Extract the (X, Y) coordinate from the center of the cell holding the provided text.  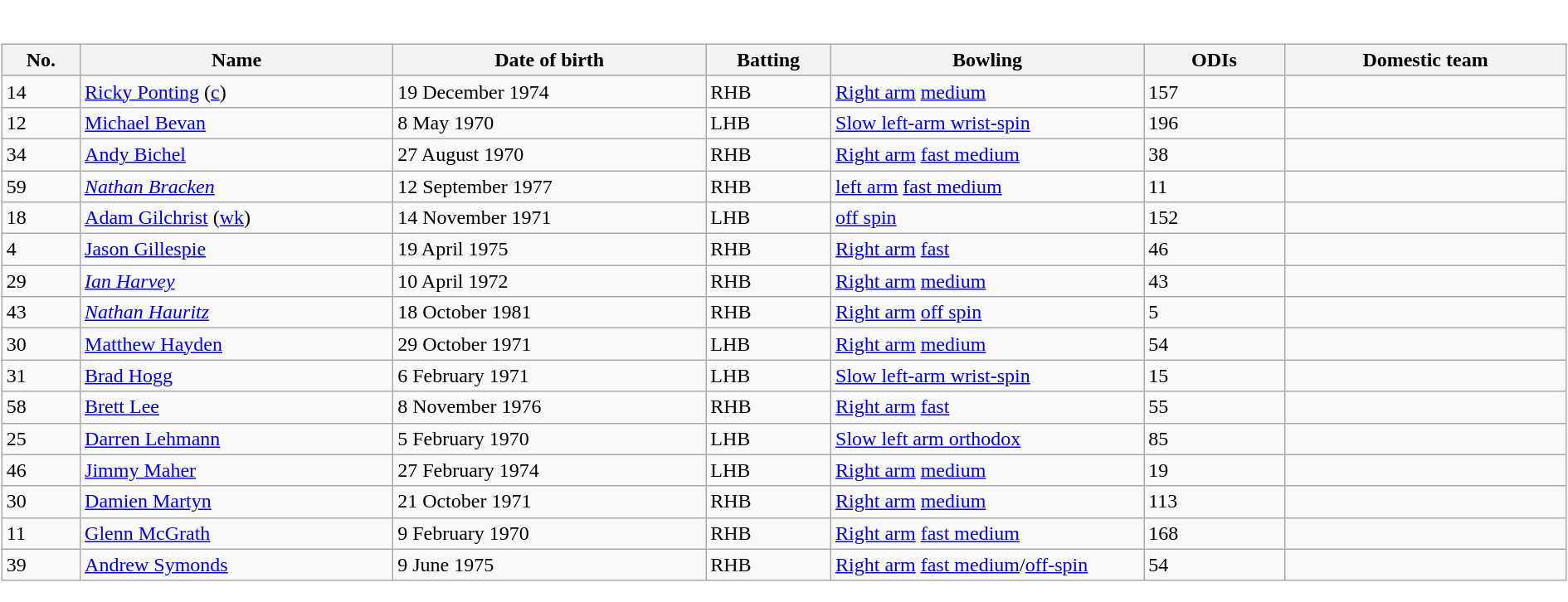
left arm fast medium (987, 187)
Slow left arm orthodox (987, 439)
168 (1215, 533)
18 (41, 218)
Batting (768, 60)
6 February 1971 (549, 376)
25 (41, 439)
152 (1215, 218)
off spin (987, 218)
38 (1215, 154)
157 (1215, 91)
5 February 1970 (549, 439)
34 (41, 154)
12 September 1977 (549, 187)
14 (41, 91)
39 (41, 565)
Adam Gilchrist (wk) (237, 218)
21 October 1971 (549, 502)
Right arm off spin (987, 313)
55 (1215, 407)
Brett Lee (237, 407)
Right arm fast medium/off-spin (987, 565)
Ricky Ponting (c) (237, 91)
Darren Lehmann (237, 439)
18 October 1981 (549, 313)
58 (41, 407)
Ian Harvey (237, 281)
Andy Bichel (237, 154)
8 November 1976 (549, 407)
8 May 1970 (549, 123)
Jimmy Maher (237, 470)
12 (41, 123)
Matthew Hayden (237, 344)
Michael Bevan (237, 123)
113 (1215, 502)
Name (237, 60)
27 February 1974 (549, 470)
85 (1215, 439)
27 August 1970 (549, 154)
14 November 1971 (549, 218)
19 December 1974 (549, 91)
9 June 1975 (549, 565)
Glenn McGrath (237, 533)
Nathan Hauritz (237, 313)
4 (41, 250)
Andrew Symonds (237, 565)
ODIs (1215, 60)
No. (41, 60)
19 April 1975 (549, 250)
19 (1215, 470)
5 (1215, 313)
10 April 1972 (549, 281)
Nathan Bracken (237, 187)
15 (1215, 376)
29 October 1971 (549, 344)
Domestic team (1425, 60)
196 (1215, 123)
Brad Hogg (237, 376)
Damien Martyn (237, 502)
9 February 1970 (549, 533)
Jason Gillespie (237, 250)
Date of birth (549, 60)
59 (41, 187)
29 (41, 281)
Bowling (987, 60)
31 (41, 376)
